Capture the cell that displays the provided text and extract its [X, Y] central coordinate. 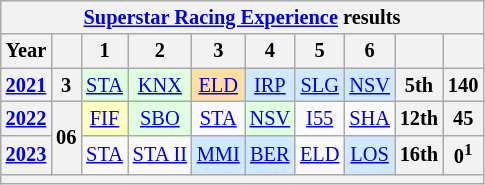
4 [270, 51]
MMI [218, 154]
16th [419, 154]
FIF [104, 118]
45 [463, 118]
2021 [26, 85]
2022 [26, 118]
SBO [160, 118]
Year [26, 51]
STA II [160, 154]
06 [66, 138]
KNX [160, 85]
LOS [369, 154]
2023 [26, 154]
6 [369, 51]
BER [270, 154]
Superstar Racing Experience results [242, 17]
IRP [270, 85]
12th [419, 118]
I55 [320, 118]
01 [463, 154]
SHA [369, 118]
SLG [320, 85]
5 [320, 51]
5th [419, 85]
2 [160, 51]
140 [463, 85]
1 [104, 51]
